Output the (X, Y) coordinate of the center of the cell containing the given text.  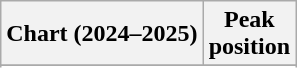
Peakposition (249, 34)
Chart (2024–2025) (102, 34)
